For the text-containing cell, return its midpoint in (X, Y) coordinate format. 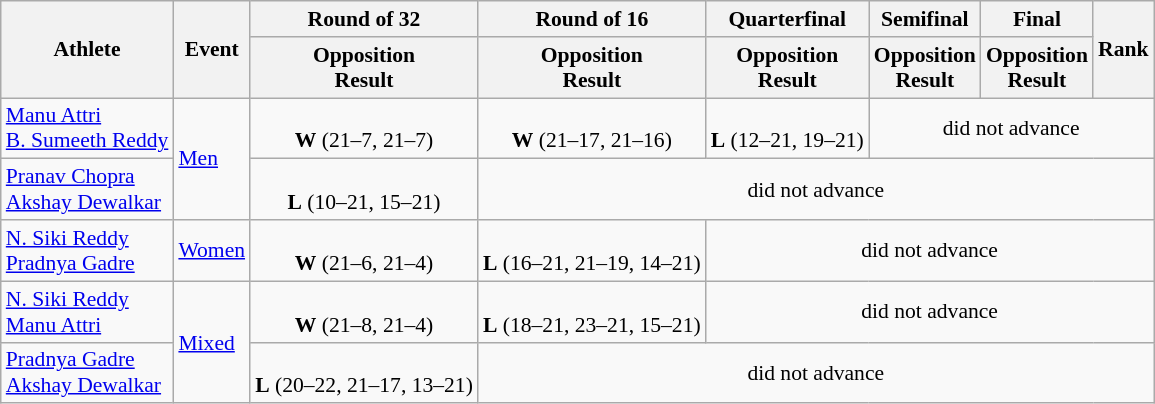
Final (1037, 19)
W (21–8, 21–4) (364, 312)
L (20–22, 21–17, 13–21) (364, 372)
W (21–17, 21–16) (592, 128)
Athlete (88, 50)
Men (212, 159)
L (16–21, 21–19, 14–21) (592, 250)
Round of 32 (364, 19)
Women (212, 250)
Round of 16 (592, 19)
Manu AttriB. Sumeeth Reddy (88, 128)
N. Siki ReddyManu Attri (88, 312)
Semifinal (925, 19)
N. Siki ReddyPradnya Gadre (88, 250)
Rank (1124, 50)
Mixed (212, 342)
L (10–21, 15–21) (364, 190)
L (12–21, 19–21) (788, 128)
L (18–21, 23–21, 15–21) (592, 312)
Event (212, 50)
W (21–6, 21–4) (364, 250)
Quarterfinal (788, 19)
W (21–7, 21–7) (364, 128)
Pranav ChopraAkshay Dewalkar (88, 190)
Pradnya GadreAkshay Dewalkar (88, 372)
